Search for the cell housing the specified text and yield its [X, Y] center coordinate. 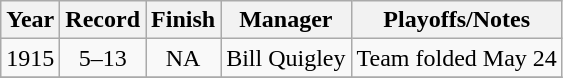
1915 [30, 58]
Finish [184, 20]
5–13 [103, 58]
NA [184, 58]
Team folded May 24 [456, 58]
Year [30, 20]
Manager [286, 20]
Bill Quigley [286, 58]
Playoffs/Notes [456, 20]
Record [103, 20]
